Capture the cell that displays the provided text and extract its [X, Y] central coordinate. 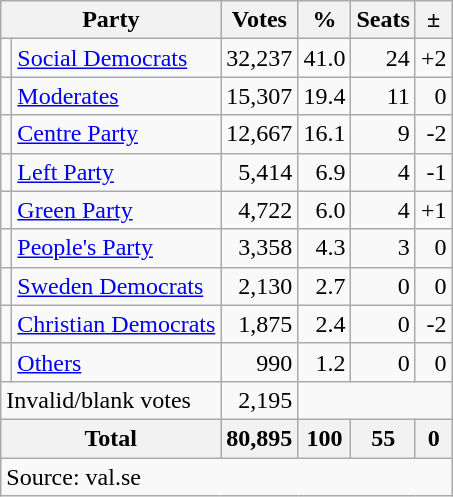
Green Party [116, 210]
Left Party [116, 172]
41.0 [324, 58]
2,195 [260, 400]
3,358 [260, 248]
12,667 [260, 134]
2.4 [324, 324]
Others [116, 362]
% [324, 20]
1,875 [260, 324]
1.2 [324, 362]
Sweden Democrats [116, 286]
Source: val.se [226, 477]
990 [260, 362]
Moderates [116, 96]
Christian Democrats [116, 324]
2,130 [260, 286]
Votes [260, 20]
11 [383, 96]
-1 [434, 172]
6.0 [324, 210]
5,414 [260, 172]
32,237 [260, 58]
± [434, 20]
55 [383, 438]
100 [324, 438]
4.3 [324, 248]
4,722 [260, 210]
2.7 [324, 286]
9 [383, 134]
6.9 [324, 172]
Seats [383, 20]
+2 [434, 58]
15,307 [260, 96]
19.4 [324, 96]
Social Democrats [116, 58]
Centre Party [116, 134]
Total [111, 438]
16.1 [324, 134]
Party [111, 20]
80,895 [260, 438]
+1 [434, 210]
3 [383, 248]
Invalid/blank votes [111, 400]
24 [383, 58]
People's Party [116, 248]
